Search for the cell housing the specified text and yield its [x, y] center coordinate. 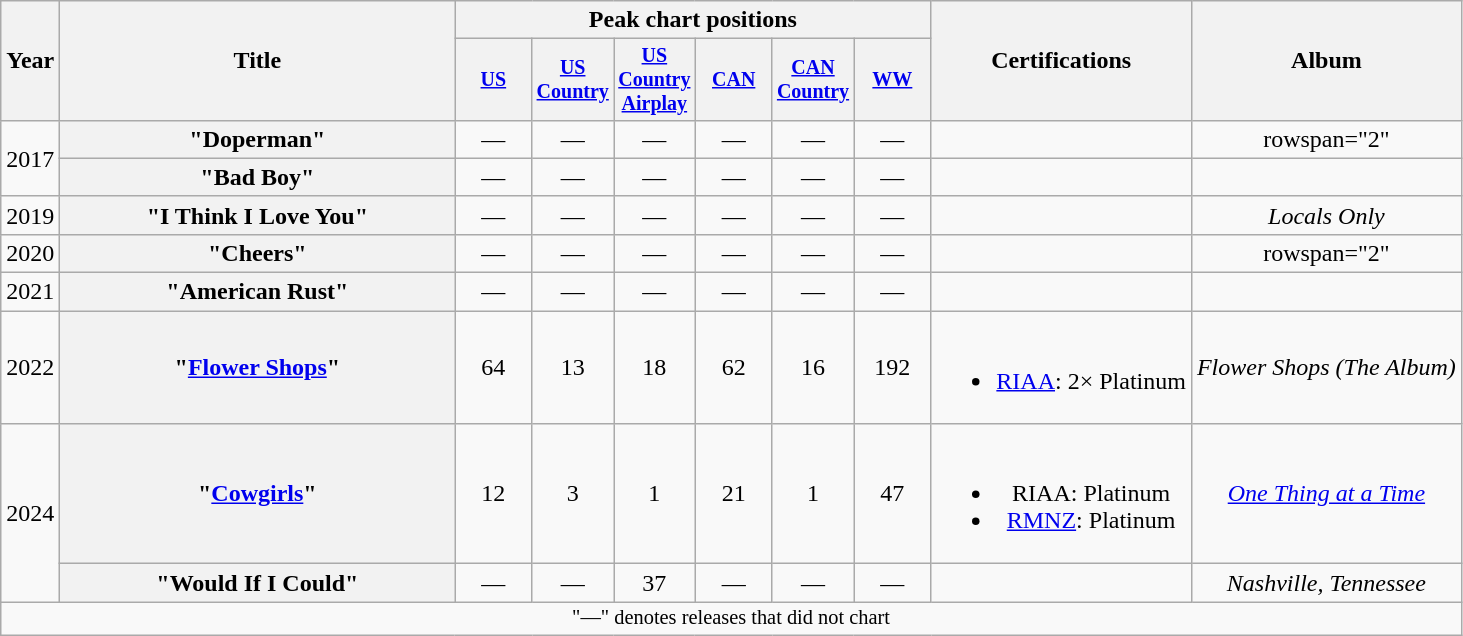
13 [573, 368]
US [494, 80]
"I Think I Love You" [258, 215]
Album [1326, 61]
2020 [30, 253]
"Would If I Could" [258, 583]
192 [892, 368]
12 [494, 494]
US Country [573, 80]
"Cheers" [258, 253]
2021 [30, 292]
2017 [30, 158]
18 [655, 368]
RIAA: PlatinumRMNZ: Platinum [1062, 494]
CAN Country [813, 80]
"Doperman" [258, 139]
64 [494, 368]
RIAA: 2× Platinum [1062, 368]
"American Rust" [258, 292]
3 [573, 494]
Year [30, 61]
"Flower Shops" [258, 368]
16 [813, 368]
Flower Shops (The Album) [1326, 368]
"Cowgirls" [258, 494]
One Thing at a Time [1326, 494]
Locals Only [1326, 215]
2019 [30, 215]
US Country Airplay [655, 80]
62 [734, 368]
WW [892, 80]
Title [258, 61]
2024 [30, 513]
2022 [30, 368]
37 [655, 583]
"Bad Boy" [258, 177]
Peak chart positions [693, 20]
CAN [734, 80]
47 [892, 494]
Nashville, Tennessee [1326, 583]
Certifications [1062, 61]
"—" denotes releases that did not chart [732, 619]
21 [734, 494]
